Capture the cell that displays the provided text and extract its [x, y] central coordinate. 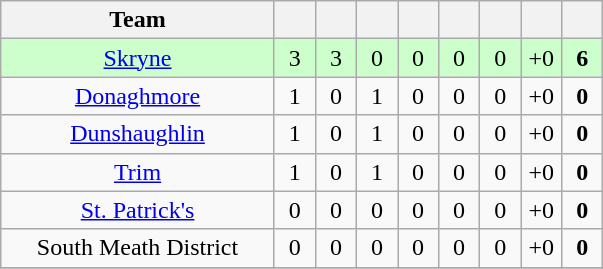
Team [138, 20]
6 [582, 58]
Trim [138, 172]
Skryne [138, 58]
Dunshaughlin [138, 134]
South Meath District [138, 248]
Donaghmore [138, 96]
St. Patrick's [138, 210]
